Search for the cell housing the specified text and yield its (X, Y) center coordinate. 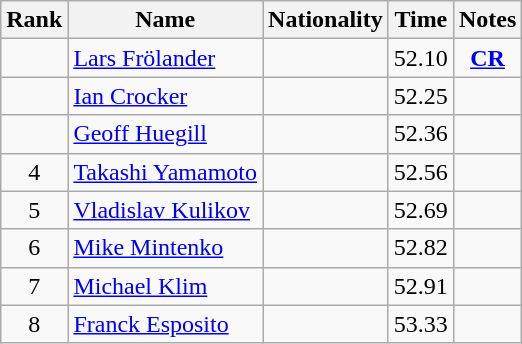
Notes (487, 20)
52.91 (420, 286)
Mike Mintenko (166, 248)
52.69 (420, 210)
Rank (34, 20)
Vladislav Kulikov (166, 210)
52.25 (420, 96)
Geoff Huegill (166, 134)
Takashi Yamamoto (166, 172)
Lars Frölander (166, 58)
53.33 (420, 324)
6 (34, 248)
52.10 (420, 58)
Time (420, 20)
Name (166, 20)
4 (34, 172)
5 (34, 210)
Franck Esposito (166, 324)
52.36 (420, 134)
8 (34, 324)
52.82 (420, 248)
Michael Klim (166, 286)
Ian Crocker (166, 96)
52.56 (420, 172)
7 (34, 286)
Nationality (326, 20)
CR (487, 58)
